Return the [X, Y] coordinate for the center point of the cell that contains the specified text.  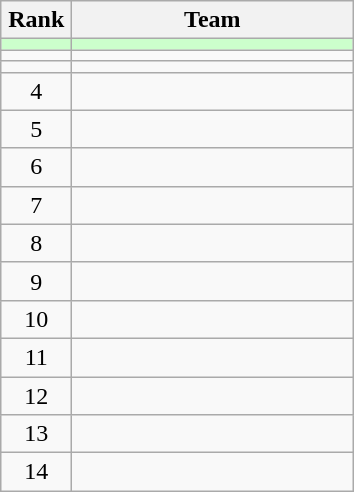
Team [212, 20]
Rank [36, 20]
14 [36, 472]
9 [36, 281]
8 [36, 243]
6 [36, 167]
12 [36, 395]
10 [36, 319]
5 [36, 129]
13 [36, 434]
7 [36, 205]
4 [36, 91]
11 [36, 357]
